Capture the cell that displays the provided text and extract its [x, y] central coordinate. 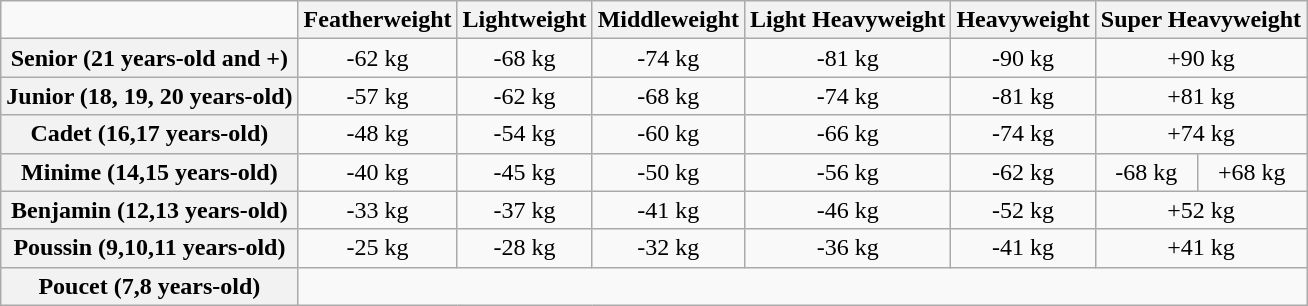
Benjamin (12,13 years-old) [150, 210]
-25 kg [378, 248]
-46 kg [848, 210]
Light Heavyweight [848, 20]
+90 kg [1200, 58]
-52 kg [1023, 210]
Middleweight [668, 20]
-56 kg [848, 172]
-50 kg [668, 172]
Senior (21 years-old and +) [150, 58]
-33 kg [378, 210]
-90 kg [1023, 58]
-57 kg [378, 96]
-40 kg [378, 172]
+68 kg [1252, 172]
-32 kg [668, 248]
Poucet (7,8 years-old) [150, 286]
Poussin (9,10,11 years-old) [150, 248]
+74 kg [1200, 134]
-60 kg [668, 134]
-48 kg [378, 134]
-45 kg [524, 172]
+81 kg [1200, 96]
-66 kg [848, 134]
+41 kg [1200, 248]
-37 kg [524, 210]
-36 kg [848, 248]
Junior (18, 19, 20 years-old) [150, 96]
Lightweight [524, 20]
-54 kg [524, 134]
Super Heavyweight [1200, 20]
Cadet (16,17 years-old) [150, 134]
+52 kg [1200, 210]
-28 kg [524, 248]
Featherweight [378, 20]
Minime (14,15 years-old) [150, 172]
Heavyweight [1023, 20]
